Scan for the cell matching the given text and deliver its [x, y] coordinate at center. 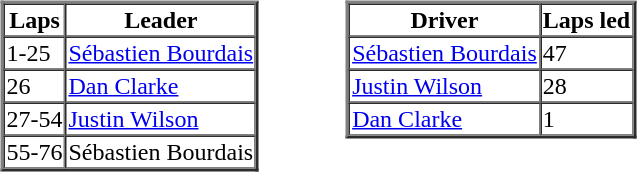
27-54 [35, 118]
Leader [160, 20]
1 [586, 118]
47 [586, 52]
Laps [35, 20]
Driver [444, 20]
26 [35, 86]
55-76 [35, 152]
1-25 [35, 52]
28 [586, 86]
Laps led [586, 20]
